Pinpoint the cell where the given text exists, returning its [X, Y] midpoint coordinate. 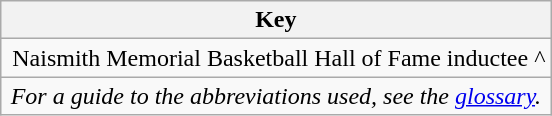
For a guide to the abbreviations used, see the glossary. [276, 96]
Key [276, 20]
Naismith Memorial Basketball Hall of Fame inductee ^ [276, 58]
